Extract the (x, y) coordinate from the center of the cell holding the provided text.  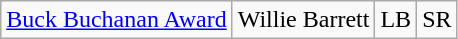
Buck Buchanan Award (116, 20)
Willie Barrett (304, 20)
SR (437, 20)
LB (396, 20)
